From the cell containing the given text, extract its center point as (X, Y) coordinate. 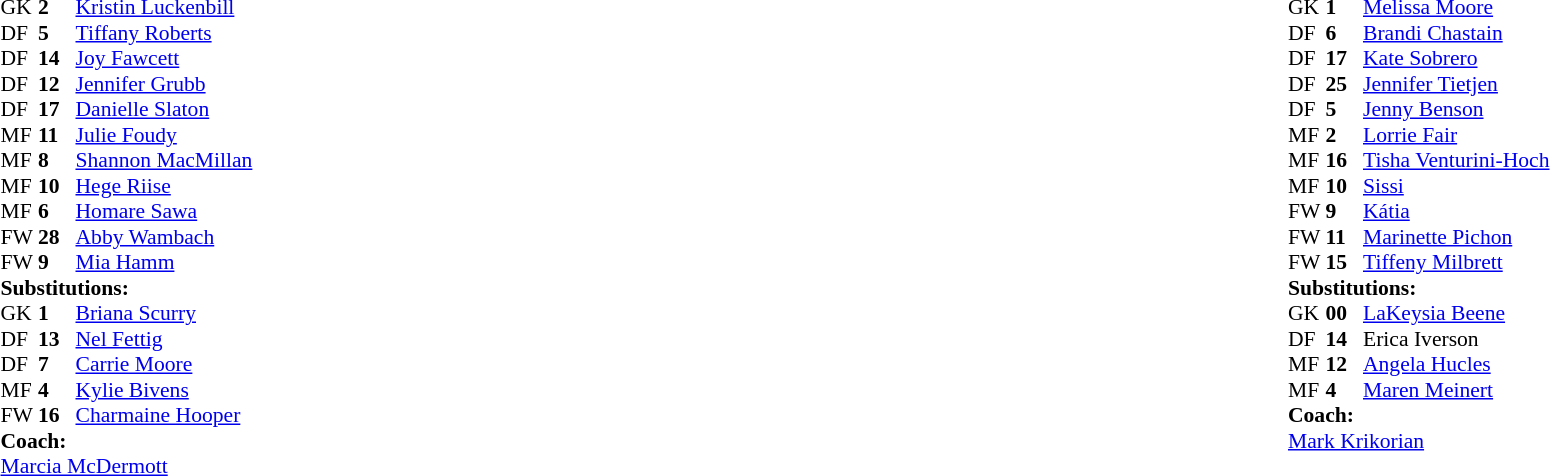
Danielle Slaton (164, 109)
Tiffeny Milbrett (1456, 263)
Nel Fettig (164, 339)
Tisha Venturini-Hoch (1456, 161)
Kate Sobrero (1456, 59)
Abby Wambach (164, 237)
Charmaine Hooper (164, 415)
Brandi Chastain (1456, 33)
Briana Scurry (164, 313)
Marinette Pichon (1456, 237)
LaKeysia Beene (1456, 313)
Mia Hamm (164, 263)
00 (1344, 313)
28 (57, 237)
25 (1344, 84)
13 (57, 339)
Maren Meinert (1456, 390)
Angela Hucles (1456, 365)
Carrie Moore (164, 365)
7 (57, 365)
Joy Fawcett (164, 59)
Mark Krikorian (1418, 441)
Erica Iverson (1456, 339)
Hege Riise (164, 186)
8 (57, 161)
Jenny Benson (1456, 109)
Jennifer Tietjen (1456, 84)
Homare Sawa (164, 211)
Jennifer Grubb (164, 84)
Shannon MacMillan (164, 161)
15 (1344, 263)
Julie Foudy (164, 135)
2 (1344, 135)
Sissi (1456, 186)
Kátia (1456, 211)
1 (57, 313)
Tiffany Roberts (164, 33)
Lorrie Fair (1456, 135)
Kylie Bivens (164, 390)
